Find where the given text appears and provide that cell's center as [X, Y] coordinate. 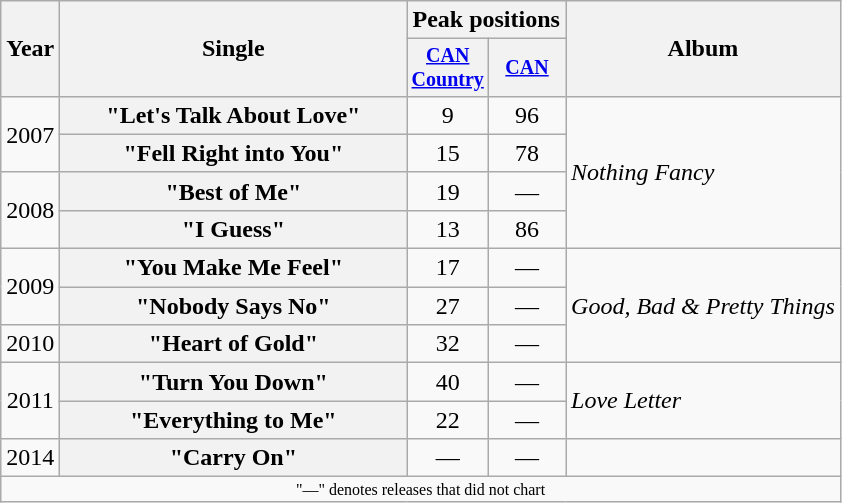
CAN [528, 68]
Album [704, 49]
"Nobody Says No" [234, 306]
Year [30, 49]
2011 [30, 401]
"Fell Right into You" [234, 153]
"Let's Talk About Love" [234, 115]
Single [234, 49]
9 [448, 115]
78 [528, 153]
86 [528, 229]
13 [448, 229]
2009 [30, 287]
2014 [30, 458]
"—" denotes releases that did not chart [421, 489]
CAN Country [448, 68]
27 [448, 306]
"I Guess" [234, 229]
Nothing Fancy [704, 172]
19 [448, 191]
40 [448, 382]
15 [448, 153]
22 [448, 420]
"You Make Me Feel" [234, 268]
"Heart of Gold" [234, 344]
Good, Bad & Pretty Things [704, 306]
"Carry On" [234, 458]
2010 [30, 344]
2008 [30, 210]
"Everything to Me" [234, 420]
"Turn You Down" [234, 382]
Love Letter [704, 401]
32 [448, 344]
96 [528, 115]
17 [448, 268]
2007 [30, 134]
Peak positions [486, 20]
"Best of Me" [234, 191]
